For the text-containing cell, return its midpoint in [x, y] coordinate format. 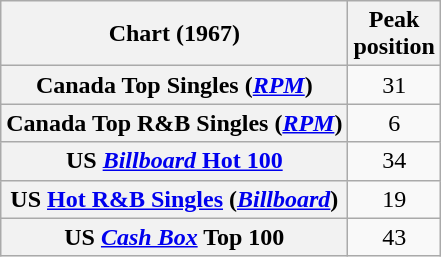
19 [394, 199]
Chart (1967) [174, 34]
US Cash Box Top 100 [174, 237]
Peakposition [394, 34]
6 [394, 123]
US Hot R&B Singles (Billboard) [174, 199]
Canada Top R&B Singles (RPM) [174, 123]
34 [394, 161]
43 [394, 237]
US Billboard Hot 100 [174, 161]
31 [394, 85]
Canada Top Singles (RPM) [174, 85]
